From the cell containing the given text, extract its center point as (X, Y) coordinate. 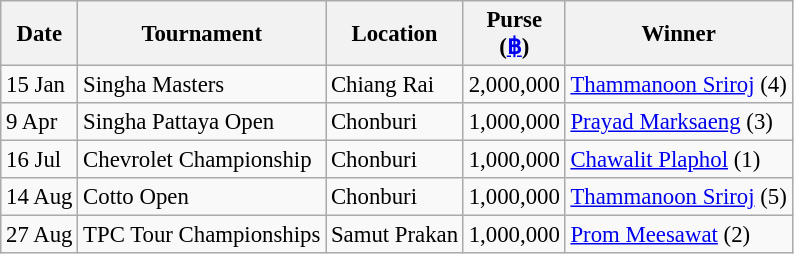
9 Apr (40, 122)
Chevrolet Championship (202, 160)
TPC Tour Championships (202, 235)
Prayad Marksaeng (3) (678, 122)
Purse(฿) (514, 34)
Thammanoon Sriroj (4) (678, 85)
Date (40, 34)
Prom Meesawat (2) (678, 235)
Cotto Open (202, 197)
15 Jan (40, 85)
Chawalit Plaphol (1) (678, 160)
Samut Prakan (395, 235)
14 Aug (40, 197)
Singha Masters (202, 85)
Thammanoon Sriroj (5) (678, 197)
Tournament (202, 34)
Location (395, 34)
Winner (678, 34)
Chiang Rai (395, 85)
Singha Pattaya Open (202, 122)
27 Aug (40, 235)
16 Jul (40, 160)
2,000,000 (514, 85)
